From the cell containing the given text, extract its center point as [x, y] coordinate. 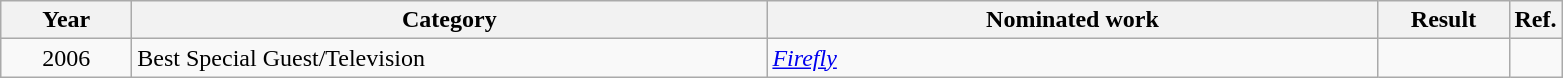
Category [450, 20]
Firefly [1072, 58]
Best Special Guest/Television [450, 58]
Result [1444, 20]
Year [66, 20]
Ref. [1536, 20]
Nominated work [1072, 20]
2006 [66, 58]
